Detect which cell encompasses the target text, then output its (x, y) center coordinate. 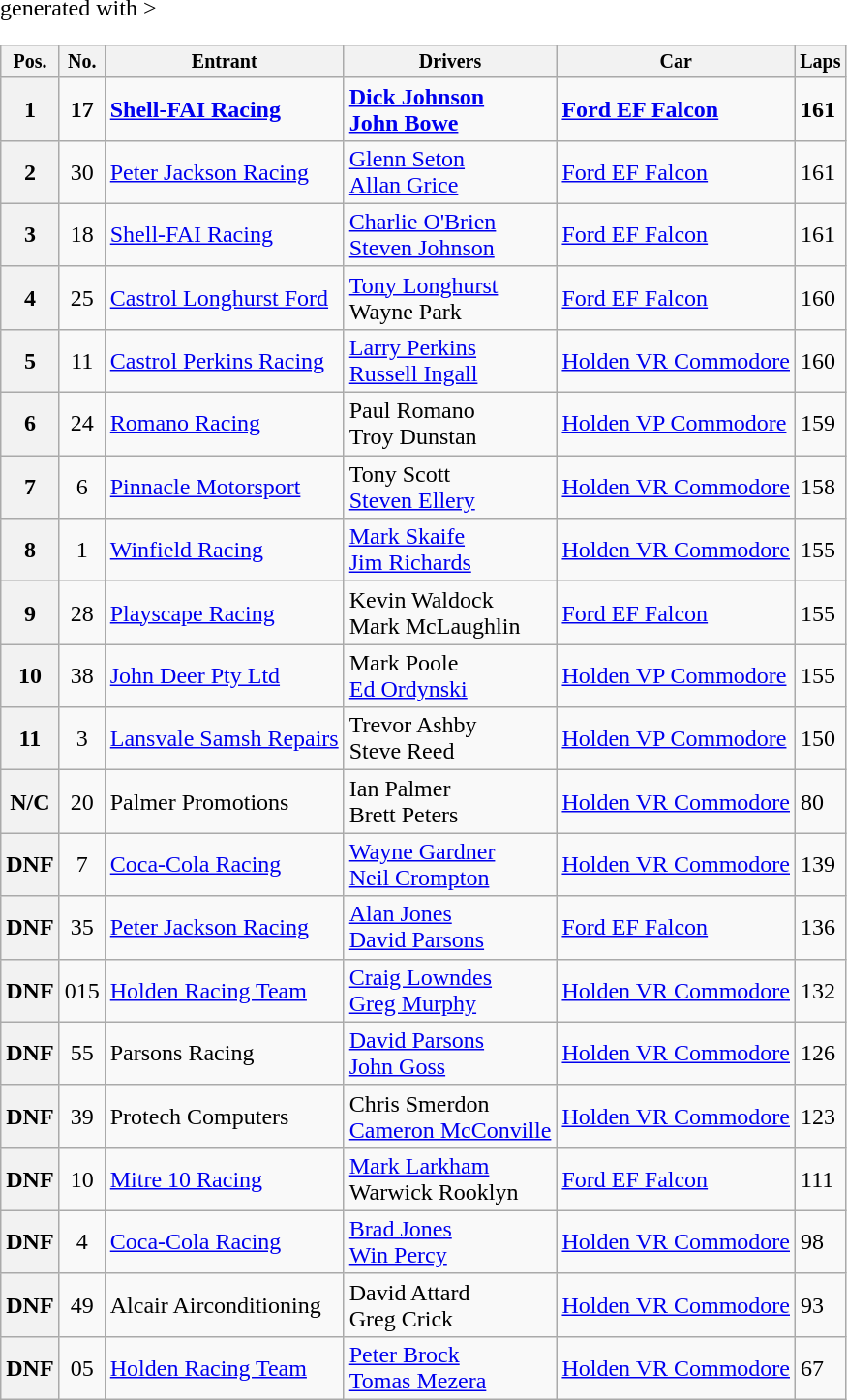
Kevin Waldock Mark McLaughlin (450, 613)
Pos. (30, 62)
25 (81, 298)
123 (821, 1117)
8 (30, 550)
Larry Perkins Russell Ingall (450, 360)
Romano Racing (225, 424)
5 (30, 360)
24 (81, 424)
Parsons Racing (225, 1053)
Paul Romano Troy Dunstan (450, 424)
N/C (30, 801)
67 (821, 1368)
126 (821, 1053)
35 (81, 927)
132 (821, 991)
Lansvale Samsh Repairs (225, 739)
28 (81, 613)
Mark Poole Ed Ordynski (450, 675)
015 (81, 991)
Ian Palmer Brett Peters (450, 801)
49 (81, 1304)
Dick Johnson John Bowe (450, 108)
9 (30, 613)
18 (81, 234)
20 (81, 801)
55 (81, 1053)
Alcair Airconditioning (225, 1304)
Wayne Gardner Neil Crompton (450, 865)
Trevor Ashby Steve Reed (450, 739)
38 (81, 675)
Pinnacle Motorsport (225, 488)
150 (821, 739)
98 (821, 1242)
Chris Smerdon Cameron McConville (450, 1117)
158 (821, 488)
Laps (821, 62)
93 (821, 1304)
David Attard Greg Crick (450, 1304)
Craig Lowndes Greg Murphy (450, 991)
80 (821, 801)
Tony Longhurst Wayne Park (450, 298)
Brad Jones Win Percy (450, 1242)
159 (821, 424)
Playscape Racing (225, 613)
Protech Computers (225, 1117)
Entrant (225, 62)
Charlie O'Brien Steven Johnson (450, 234)
Peter Brock Tomas Mezera (450, 1368)
Alan Jones David Parsons (450, 927)
136 (821, 927)
John Deer Pty Ltd (225, 675)
139 (821, 865)
No. (81, 62)
Drivers (450, 62)
Glenn Seton Allan Grice (450, 172)
Mitre 10 Racing (225, 1178)
Car (676, 62)
Mark Skaife Jim Richards (450, 550)
111 (821, 1178)
Castrol Longhurst Ford (225, 298)
30 (81, 172)
David Parsons John Goss (450, 1053)
Palmer Promotions (225, 801)
17 (81, 108)
39 (81, 1117)
Castrol Perkins Racing (225, 360)
05 (81, 1368)
Winfield Racing (225, 550)
Mark Larkham Warwick Rooklyn (450, 1178)
Tony Scott Steven Ellery (450, 488)
2 (30, 172)
